Identify which cell holds the provided text, then report its (X, Y) central coordinate. 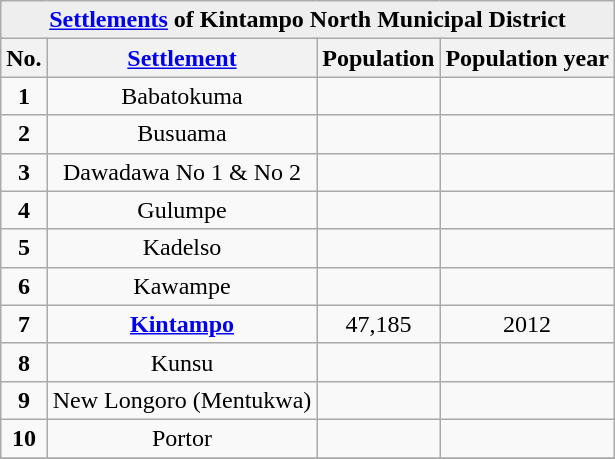
Dawadawa No 1 & No 2 (182, 172)
Population year (527, 58)
1 (24, 96)
Portor (182, 438)
2 (24, 134)
No. (24, 58)
2012 (527, 324)
Settlements of Kintampo North Municipal District (308, 20)
47,185 (378, 324)
4 (24, 210)
Gulumpe (182, 210)
Population (378, 58)
New Longoro (Mentukwa) (182, 400)
Settlement (182, 58)
Babatokuma (182, 96)
9 (24, 400)
Kadelso (182, 248)
Kintampo (182, 324)
Kawampe (182, 286)
6 (24, 286)
7 (24, 324)
3 (24, 172)
Kunsu (182, 362)
5 (24, 248)
Busuama (182, 134)
10 (24, 438)
8 (24, 362)
